From the cell containing the given text, extract its center point as (X, Y) coordinate. 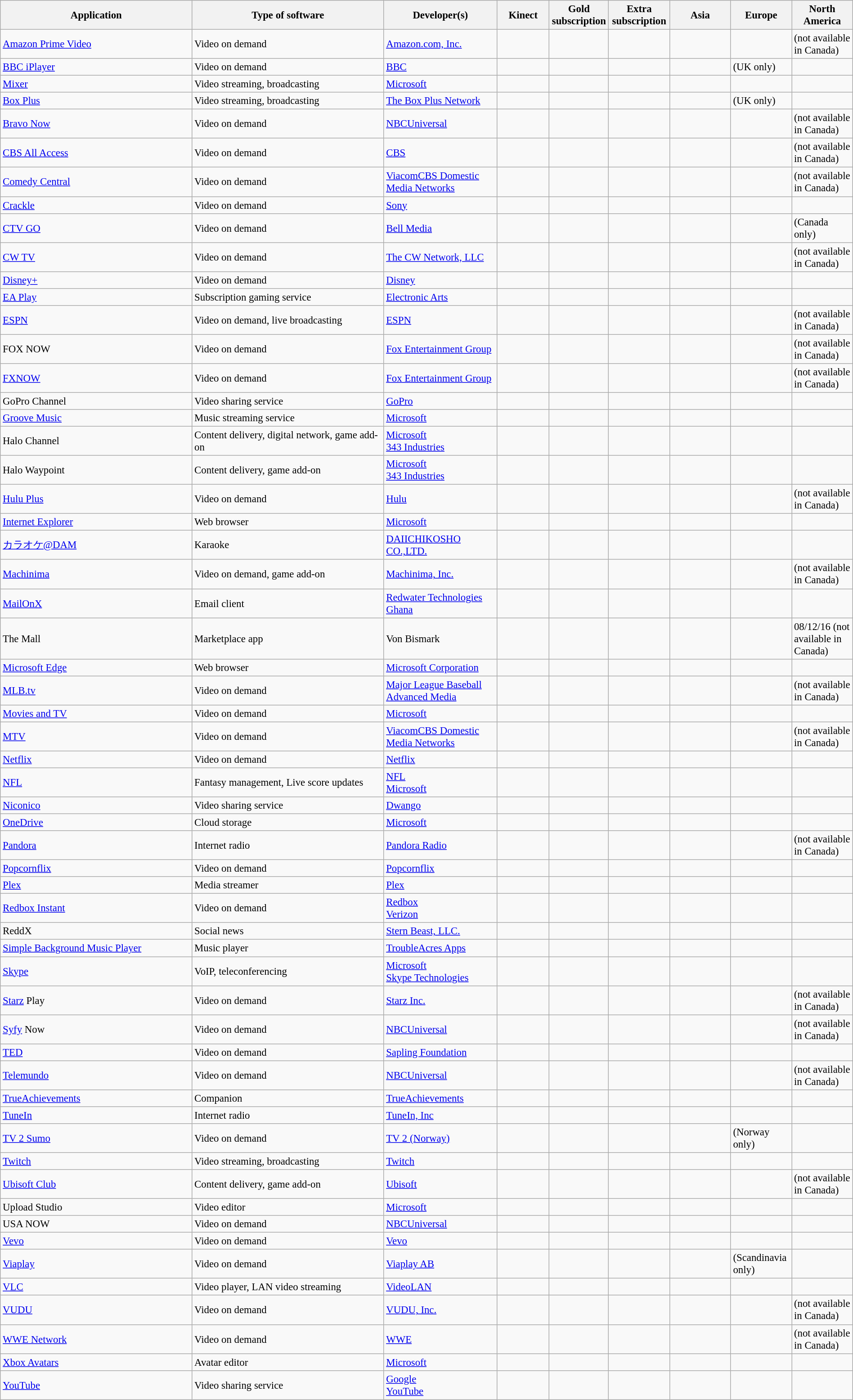
Disney (440, 280)
Sony (440, 205)
TED (96, 1052)
Comedy Central (96, 182)
Microsoft Edge (96, 667)
Video player, LAN video streaming (288, 1287)
OneDrive (96, 823)
Cloud storage (288, 823)
08/12/16 (not available in Canada) (822, 639)
Simple Background Music Player (96, 948)
Hulu (440, 500)
Bell Media (440, 228)
MLB.tv (96, 690)
Machinima, Inc. (440, 574)
Application (96, 15)
Sapling Foundation (440, 1052)
MTV (96, 736)
Music streaming service (288, 418)
TV 2 Sumo (96, 1139)
Mixer (96, 84)
BBC iPlayer (96, 67)
Electronic Arts (440, 297)
Subscription gaming service (288, 297)
Movies and TV (96, 714)
CTV GO (96, 228)
Telemundo (96, 1076)
Pandora (96, 845)
Crackle (96, 205)
Halo Channel (96, 441)
Machinima (96, 574)
Google YouTube (440, 1385)
VLC (96, 1287)
(Scandinavia only) (761, 1264)
Major League Baseball Advanced Media (440, 690)
Redbox Verizon (440, 908)
Starz Inc. (440, 1000)
TuneIn (96, 1115)
Media streamer (288, 885)
North America (822, 15)
YouTube (96, 1385)
Groove Music (96, 418)
Redwater Technologies Ghana (440, 603)
MailOnX (96, 603)
Redbox Instant (96, 908)
Type of software (288, 15)
VUDU, Inc. (440, 1310)
Pandora Radio (440, 845)
CBS All Access (96, 153)
Kinect (523, 15)
Gold subscription (579, 15)
Skype (96, 971)
Europe (761, 15)
Halo Waypoint (96, 470)
Internet Explorer (96, 522)
EA Play (96, 297)
Developer(s) (440, 15)
NFL (96, 782)
The Mall (96, 639)
USA NOW (96, 1224)
Stern Beast, LLC. (440, 931)
Marketplace app (288, 639)
(Norway only) (761, 1139)
VUDU (96, 1310)
Disney+ (96, 280)
WWE (440, 1339)
Viaplay (96, 1264)
Karaoke (288, 545)
Starz Play (96, 1000)
TroubleAcres Apps (440, 948)
TV 2 (Norway) (440, 1139)
TuneIn, Inc (440, 1115)
Niconico (96, 806)
Social news (288, 931)
Microsoft Corporation (440, 667)
Music player (288, 948)
Extra subscription (639, 15)
GoPro (440, 401)
Von Bismark (440, 639)
Bravo Now (96, 124)
CBS (440, 153)
Video editor (288, 1207)
Box Plus (96, 101)
Viaplay AB (440, 1264)
Asia (700, 15)
Avatar editor (288, 1362)
Xbox Avatars (96, 1362)
DAIICHIKOSHO CO.,LTD. (440, 545)
ReddX (96, 931)
Video on demand, game add-on (288, 574)
Amazon.com, Inc. (440, 44)
Syfy Now (96, 1030)
Fantasy management, Live score updates (288, 782)
(Canada only) (822, 228)
NFL Microsoft (440, 782)
CW TV (96, 257)
FXNOW (96, 378)
WWE Network (96, 1339)
GoPro Channel (96, 401)
FOX NOW (96, 349)
Amazon Prime Video (96, 44)
VideoLAN (440, 1287)
Dwango (440, 806)
Video on demand, live broadcasting (288, 320)
カラオケ@DAM (96, 545)
MicrosoftSkype Technologies (440, 971)
The CW Network, LLC (440, 257)
Ubisoft Club (96, 1184)
BBC (440, 67)
Ubisoft (440, 1184)
Content delivery, digital network, game add-on (288, 441)
Upload Studio (96, 1207)
VoIP, teleconferencing (288, 971)
Hulu Plus (96, 500)
Companion (288, 1098)
The Box Plus Network (440, 101)
Email client (288, 603)
